Return [X, Y] of the center of cell containing provided text 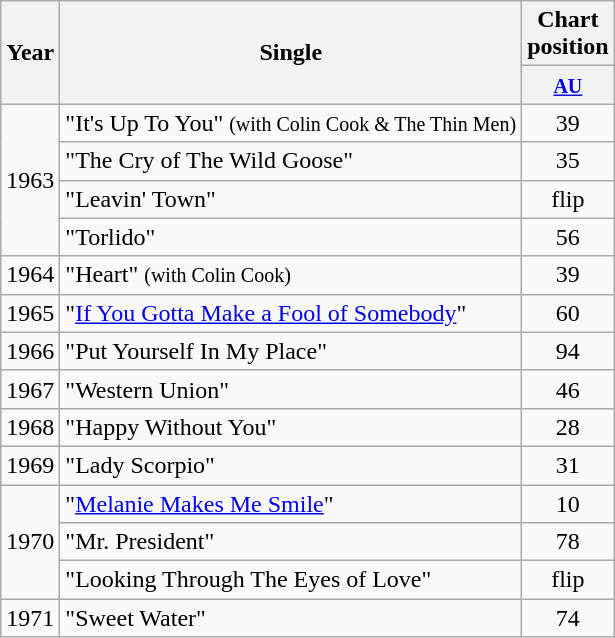
1966 [30, 351]
"Heart" (with Colin Cook) [291, 275]
"Sweet Water" [291, 618]
"Happy Without You" [291, 427]
AU [568, 85]
"It's Up To You" (with Colin Cook & The Thin Men) [291, 123]
1965 [30, 313]
"Western Union" [291, 389]
"If You Gotta Make a Fool of Somebody" [291, 313]
"Looking Through The Eyes of Love" [291, 580]
1969 [30, 465]
"Put Yourself In My Place" [291, 351]
31 [568, 465]
"Mr. President" [291, 542]
Chart position [568, 34]
28 [568, 427]
"Leavin' Town" [291, 199]
35 [568, 161]
1964 [30, 275]
1967 [30, 389]
46 [568, 389]
56 [568, 237]
10 [568, 503]
"Lady Scorpio" [291, 465]
60 [568, 313]
"Torlido" [291, 237]
74 [568, 618]
Year [30, 52]
"The Cry of The Wild Goose" [291, 161]
"Melanie Makes Me Smile" [291, 503]
1968 [30, 427]
Single [291, 52]
78 [568, 542]
1970 [30, 541]
1963 [30, 180]
1971 [30, 618]
94 [568, 351]
